Capture the cell that displays the provided text and extract its (x, y) central coordinate. 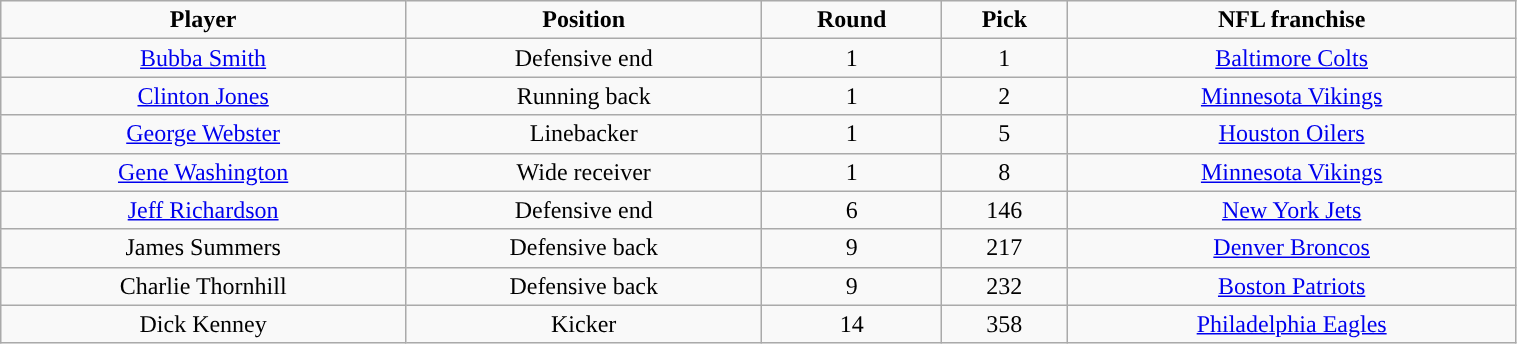
8 (1004, 172)
George Webster (204, 134)
Kicker (584, 324)
14 (852, 324)
232 (1004, 286)
Denver Broncos (1292, 248)
Running back (584, 96)
New York Jets (1292, 210)
Player (204, 20)
Charlie Thornhill (204, 286)
NFL franchise (1292, 20)
Clinton Jones (204, 96)
James Summers (204, 248)
Boston Patriots (1292, 286)
2 (1004, 96)
5 (1004, 134)
146 (1004, 210)
Pick (1004, 20)
Houston Oilers (1292, 134)
Gene Washington (204, 172)
Bubba Smith (204, 58)
6 (852, 210)
Philadelphia Eagles (1292, 324)
Linebacker (584, 134)
Jeff Richardson (204, 210)
Wide receiver (584, 172)
Round (852, 20)
Baltimore Colts (1292, 58)
Dick Kenney (204, 324)
358 (1004, 324)
Position (584, 20)
217 (1004, 248)
